Find where the given text appears and provide that cell's center as [X, Y] coordinate. 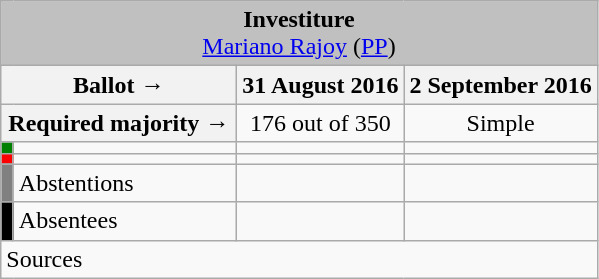
Simple [500, 123]
Required majority → [119, 123]
31 August 2016 [320, 85]
Absentees [125, 221]
Ballot → [119, 85]
InvestitureMariano Rajoy (PP) [299, 34]
2 September 2016 [500, 85]
Sources [299, 259]
176 out of 350 [320, 123]
Abstentions [125, 183]
